Scan for the cell matching the given text and deliver its (X, Y) coordinate at center. 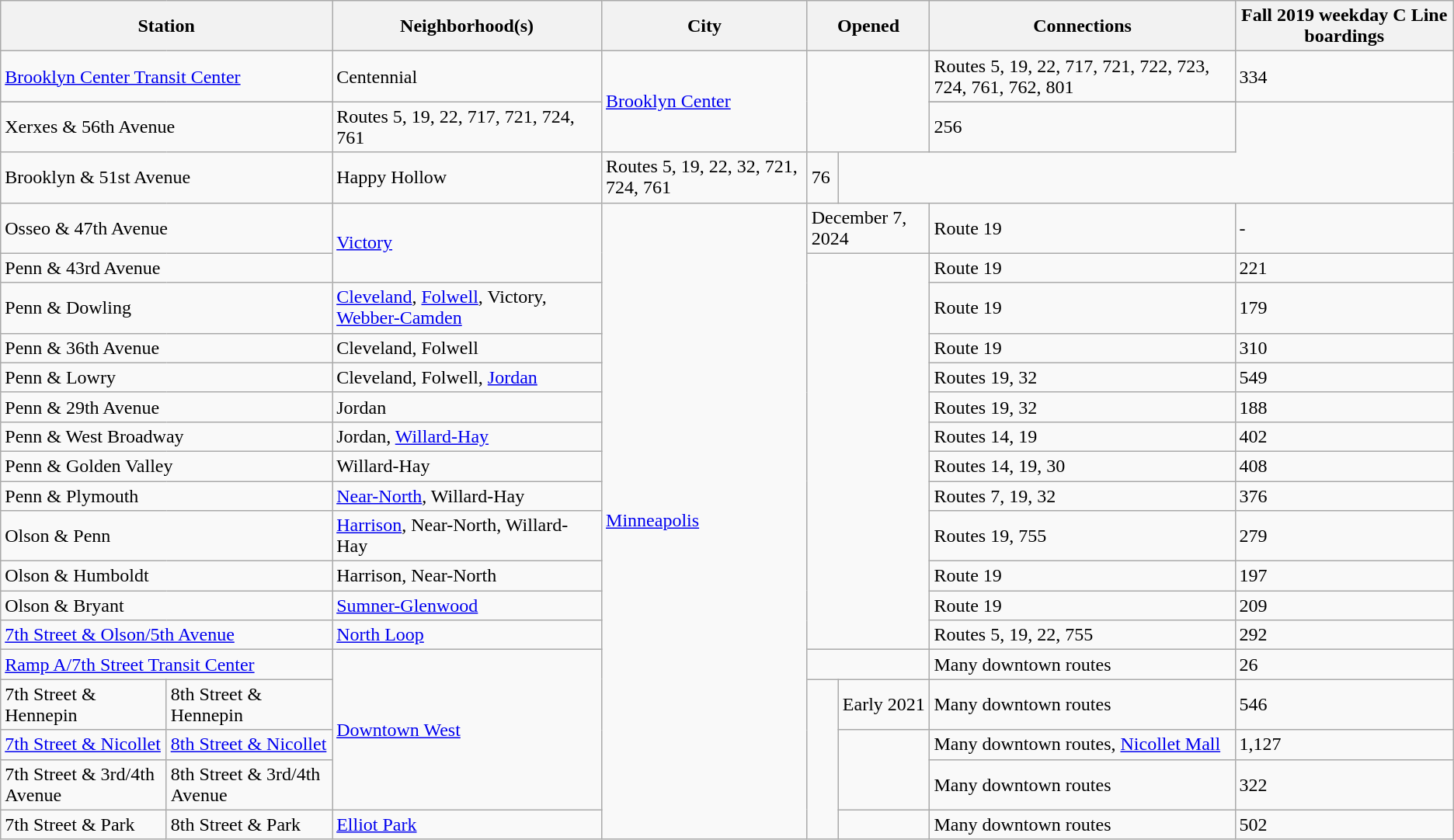
Routes 14, 19, 30 (1083, 466)
322 (1344, 784)
256 (1083, 127)
Olson & Humboldt (166, 576)
City (705, 26)
8th Street & Hennepin (249, 705)
Olson & Penn (166, 536)
Routes 7, 19, 32 (1083, 496)
Routes 14, 19 (1083, 436)
Sumner-Glenwood (468, 606)
Harrison, Near-North (468, 576)
1,127 (1344, 745)
188 (1344, 407)
279 (1344, 536)
8th Street & Park (249, 824)
Jordan, Willard-Hay (468, 436)
Cleveland, Folwell, Victory, Webber-Camden (468, 307)
Many downtown routes, Nicollet Mall (1083, 745)
292 (1344, 635)
Minneapolis (705, 521)
Opened (868, 26)
Xerxes & 56th Avenue (166, 127)
Cleveland, Folwell, Jordan (468, 377)
Connections (1083, 26)
8th Street & Nicollet (249, 745)
7th Street & Park (84, 824)
Penn & West Broadway (166, 436)
Routes 5, 19, 22, 717, 721, 722, 723, 724, 761, 762, 801 (1083, 76)
Penn & 36th Avenue (166, 348)
502 (1344, 824)
221 (1344, 268)
Olson & Bryant (166, 606)
376 (1344, 496)
26 (1344, 665)
Station (166, 26)
197 (1344, 576)
Early 2021 (884, 705)
Brooklyn & 51st Avenue (166, 177)
Penn & Dowling (166, 307)
Neighborhood(s) (468, 26)
Routes 5, 19, 22, 717, 721, 724, 761 (468, 127)
Penn & Golden Valley (166, 466)
402 (1344, 436)
Brooklyn Center (705, 102)
Elliot Park (468, 824)
Penn & 43rd Avenue (166, 268)
549 (1344, 377)
North Loop (468, 635)
Victory (468, 242)
Routes 19, 755 (1083, 536)
334 (1344, 76)
7th Street & Olson/5th Avenue (166, 635)
408 (1344, 466)
Willard-Hay (468, 466)
- (1344, 228)
546 (1344, 705)
Ramp A/7th Street Transit Center (166, 665)
Happy Hollow (468, 177)
Penn & Plymouth (166, 496)
Routes 5, 19, 22, 755 (1083, 635)
Penn & Lowry (166, 377)
Centennial (468, 76)
Osseo & 47th Avenue (166, 228)
Routes 5, 19, 22, 32, 721, 724, 761 (705, 177)
310 (1344, 348)
December 7, 2024 (868, 228)
76 (823, 177)
Cleveland, Folwell (468, 348)
Near-North, Willard-Hay (468, 496)
Harrison, Near-North, Willard-Hay (468, 536)
7th Street & Hennepin (84, 705)
Fall 2019 weekday C Line boardings (1344, 26)
179 (1344, 307)
7th Street & Nicollet (84, 745)
Brooklyn Center Transit Center (166, 76)
209 (1344, 606)
7th Street & 3rd/4th Avenue (84, 784)
8th Street & 3rd/4th Avenue (249, 784)
Penn & 29th Avenue (166, 407)
Jordan (468, 407)
Downtown West (468, 730)
